Capture the cell that displays the provided text and extract its (x, y) central coordinate. 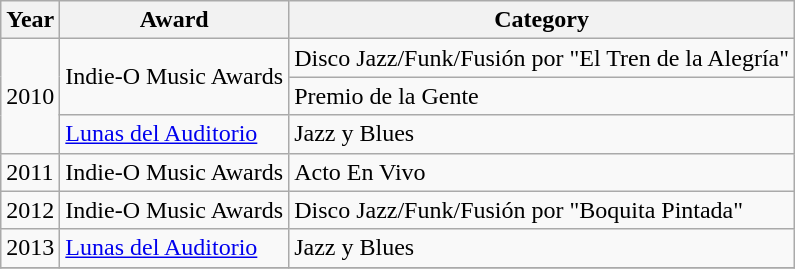
Premio de la Gente (542, 96)
Award (174, 20)
2012 (30, 210)
Category (542, 20)
Disco Jazz/Funk/Fusión por "El Tren de la Alegría" (542, 58)
Acto En Vivo (542, 172)
Disco Jazz/Funk/Fusión por "Boquita Pintada" (542, 210)
2010 (30, 96)
2013 (30, 248)
Year (30, 20)
2011 (30, 172)
